Extract the [x, y] coordinate from the center of the cell holding the provided text.  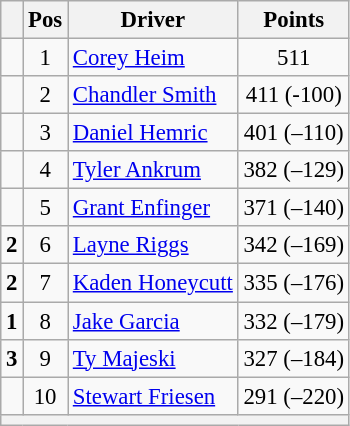
382 (–129) [294, 170]
7 [46, 283]
9 [46, 358]
5 [46, 208]
335 (–176) [294, 283]
Pos [46, 20]
10 [46, 396]
511 [294, 58]
Corey Heim [154, 58]
371 (–140) [294, 208]
Chandler Smith [154, 95]
4 [46, 170]
Kaden Honeycutt [154, 283]
Tyler Ankrum [154, 170]
Stewart Friesen [154, 396]
Ty Majeski [154, 358]
Driver [154, 20]
Layne Riggs [154, 245]
401 (–110) [294, 133]
332 (–179) [294, 321]
327 (–184) [294, 358]
Grant Enfinger [154, 208]
Daniel Hemric [154, 133]
291 (–220) [294, 396]
411 (-100) [294, 95]
342 (–169) [294, 245]
6 [46, 245]
Points [294, 20]
Jake Garcia [154, 321]
8 [46, 321]
